Provide the [x, y] coordinate of the cell's center where the given text is located.  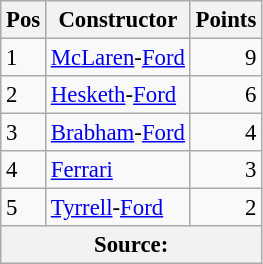
Brabham-Ford [118, 133]
Pos [24, 20]
1 [24, 58]
Tyrrell-Ford [118, 208]
9 [226, 58]
Constructor [118, 20]
Hesketh-Ford [118, 95]
Source: [132, 245]
Points [226, 20]
6 [226, 95]
McLaren-Ford [118, 58]
Ferrari [118, 170]
5 [24, 208]
